From the cell containing the given text, extract its center point as [X, Y] coordinate. 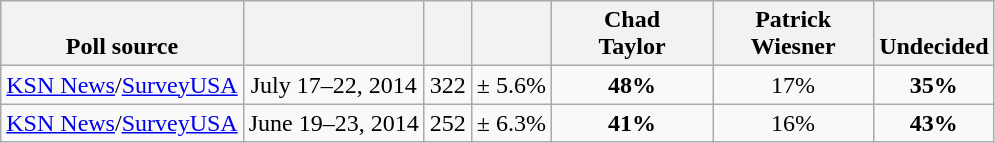
17% [794, 85]
June 19–23, 2014 [334, 123]
Poll source [122, 34]
322 [448, 85]
ChadTaylor [632, 34]
48% [632, 85]
PatrickWiesner [794, 34]
July 17–22, 2014 [334, 85]
41% [632, 123]
252 [448, 123]
± 6.3% [511, 123]
16% [794, 123]
± 5.6% [511, 85]
43% [934, 123]
Undecided [934, 34]
35% [934, 85]
